Locate the cell with the specified text and output its [X, Y] center coordinate. 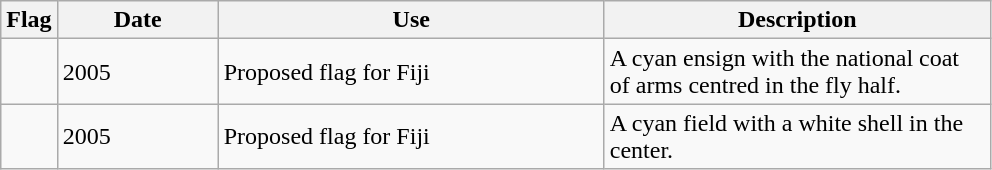
Flag [29, 20]
Use [411, 20]
A cyan ensign with the national coat of arms centred in the fly half. [797, 72]
Description [797, 20]
A cyan field with a white shell in the center. [797, 136]
Date [138, 20]
